Identify which cell holds the provided text, then report its (x, y) central coordinate. 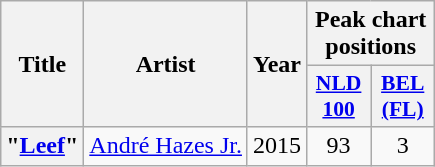
André Hazes Jr. (166, 146)
BEL(FL) (403, 96)
93 (339, 146)
NLD100 (339, 96)
Artist (166, 64)
Title (42, 64)
Peak chart positions (371, 34)
"Leef" (42, 146)
3 (403, 146)
2015 (276, 146)
Year (276, 64)
